Detect which cell encompasses the target text, then output its (X, Y) center coordinate. 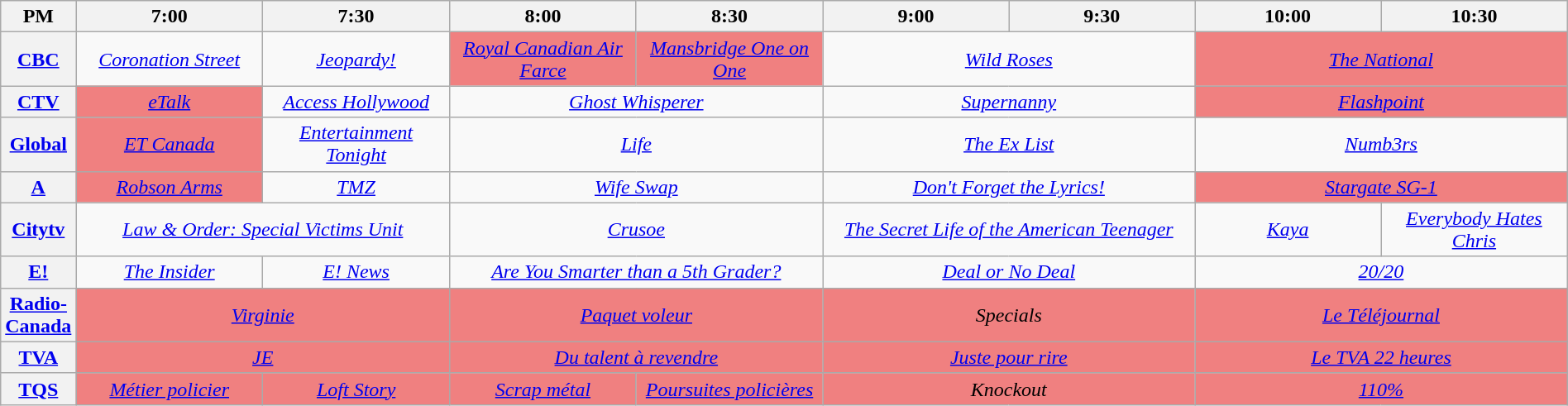
TMZ (356, 187)
Royal Canadian Air Farce (543, 60)
Flashpoint (1381, 102)
Law & Order: Special Victims Unit (263, 230)
Loft Story (356, 389)
TVA (38, 357)
CBC (38, 60)
Radio-Canada (38, 314)
The Ex List (1009, 144)
Poursuites policières (729, 389)
Scrap métal (543, 389)
Numb3rs (1381, 144)
Knockout (1009, 389)
E! (38, 272)
Wife Swap (637, 187)
8:30 (729, 17)
Global (38, 144)
Juste pour rire (1009, 357)
Coronation Street (170, 60)
Crusoe (637, 230)
Access Hollywood (356, 102)
TQS (38, 389)
8:00 (543, 17)
Stargate SG-1 (1381, 187)
Robson Arms (170, 187)
CTV (38, 102)
Ghost Whisperer (637, 102)
10:00 (1288, 17)
10:30 (1475, 17)
Le TVA 22 heures (1381, 357)
110% (1381, 389)
Entertainment Tonight (356, 144)
20/20 (1381, 272)
ET Canada (170, 144)
Mansbridge One on One (729, 60)
Wild Roses (1009, 60)
The Insider (170, 272)
Citytv (38, 230)
PM (38, 17)
7:00 (170, 17)
The Secret Life of the American Teenager (1009, 230)
Paquet voleur (637, 314)
9:30 (1102, 17)
Le Téléjournal (1381, 314)
E! News (356, 272)
7:30 (356, 17)
eTalk (170, 102)
Virginie (263, 314)
Supernanny (1009, 102)
Jeopardy! (356, 60)
A (38, 187)
Life (637, 144)
Don't Forget the Lyrics! (1009, 187)
Deal or No Deal (1009, 272)
Are You Smarter than a 5th Grader? (637, 272)
Specials (1009, 314)
9:00 (916, 17)
The National (1381, 60)
Du talent à revendre (637, 357)
JE (263, 357)
Kaya (1288, 230)
Everybody Hates Chris (1475, 230)
Métier policier (170, 389)
